Identify which cell holds the provided text, then report its (X, Y) central coordinate. 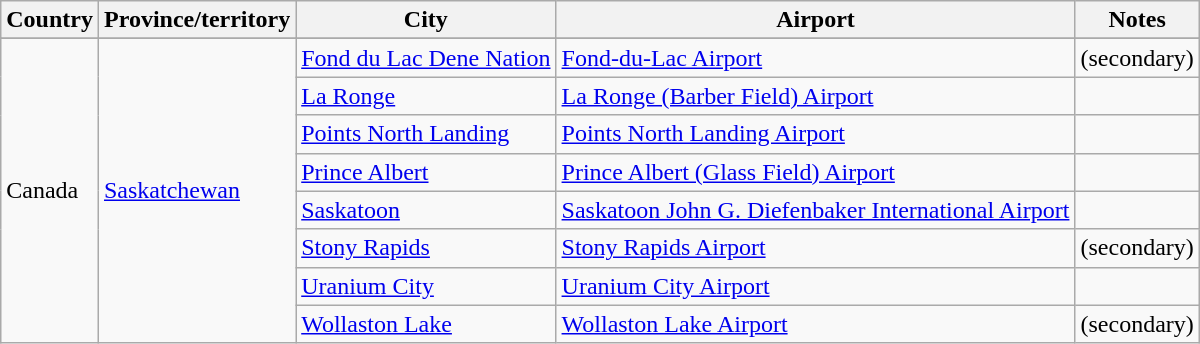
Province/territory (196, 20)
Airport (816, 20)
Fond-du-Lac Airport (816, 58)
Saskatchewan (196, 191)
Stony Rapids (426, 248)
Canada (50, 191)
La Ronge (426, 96)
Country (50, 20)
Fond du Lac Dene Nation (426, 58)
Prince Albert (Glass Field) Airport (816, 172)
La Ronge (Barber Field) Airport (816, 96)
Wollaston Lake (426, 324)
Prince Albert (426, 172)
Uranium City (426, 286)
Saskatoon John G. Diefenbaker International Airport (816, 210)
City (426, 20)
Wollaston Lake Airport (816, 324)
Points North Landing Airport (816, 134)
Points North Landing (426, 134)
Notes (1137, 20)
Uranium City Airport (816, 286)
Saskatoon (426, 210)
Stony Rapids Airport (816, 248)
